For the text-containing cell, return its midpoint in (x, y) coordinate format. 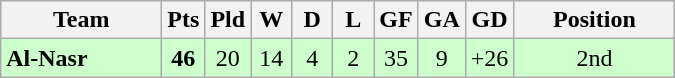
20 (228, 58)
4 (312, 58)
Team (82, 20)
+26 (490, 58)
Pts (184, 20)
GF (396, 20)
14 (272, 58)
GA (442, 20)
2 (354, 58)
D (312, 20)
2nd (594, 58)
Pld (228, 20)
Al-Nasr (82, 58)
W (272, 20)
Position (594, 20)
35 (396, 58)
9 (442, 58)
L (354, 20)
GD (490, 20)
46 (184, 58)
